From the cell containing the given text, extract its center point as [x, y] coordinate. 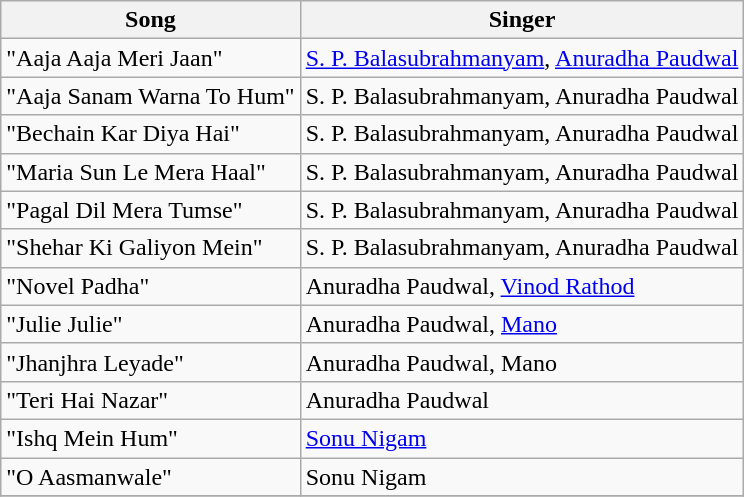
"O Aasmanwale" [150, 477]
"Jhanjhra Leyade" [150, 362]
"Shehar Ki Galiyon Mein" [150, 248]
"Aaja Aaja Meri Jaan" [150, 58]
"Bechain Kar Diya Hai" [150, 134]
"Novel Padha" [150, 286]
Anuradha Paudwal, Vinod Rathod [522, 286]
Singer [522, 20]
"Maria Sun Le Mera Haal" [150, 172]
"Ishq Mein Hum" [150, 438]
"Teri Hai Nazar" [150, 400]
Song [150, 20]
"Julie Julie" [150, 324]
"Aaja Sanam Warna To Hum" [150, 96]
Anuradha Paudwal [522, 400]
"Pagal Dil Mera Tumse" [150, 210]
